Locate the cell with the specified text and output its (X, Y) center coordinate. 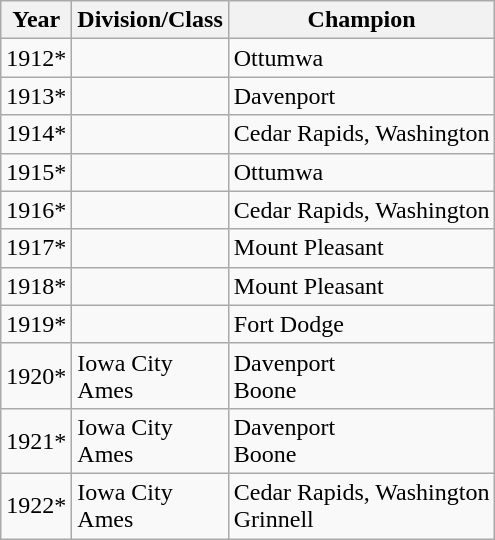
1919* (36, 324)
Year (36, 20)
1917* (36, 248)
1915* (36, 172)
1921* (36, 440)
1914* (36, 134)
Fort Dodge (362, 324)
Division/Class (150, 20)
Champion (362, 20)
1922* (36, 506)
Davenport (362, 96)
1918* (36, 286)
1920* (36, 376)
Cedar Rapids, WashingtonGrinnell (362, 506)
1913* (36, 96)
1916* (36, 210)
1912* (36, 58)
